Pinpoint the cell where the given text exists, returning its [X, Y] midpoint coordinate. 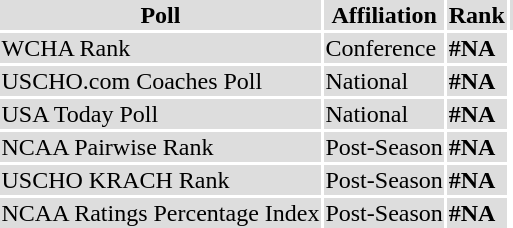
NCAA Ratings Percentage Index [160, 213]
Affiliation [384, 15]
USCHO KRACH Rank [160, 180]
Rank [476, 15]
USCHO.com Coaches Poll [160, 81]
Conference [384, 48]
USA Today Poll [160, 114]
NCAA Pairwise Rank [160, 147]
WCHA Rank [160, 48]
Poll [160, 15]
